Return the (X, Y) coordinate for the center point of the cell that contains the specified text.  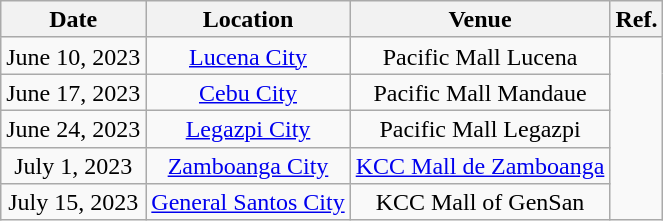
June 24, 2023 (74, 128)
Zamboanga City (248, 166)
July 1, 2023 (74, 166)
Cebu City (248, 92)
Pacific Mall Mandaue (480, 92)
Location (248, 20)
Legazpi City (248, 128)
KCC Mall de Zamboanga (480, 166)
Pacific Mall Lucena (480, 56)
Date (74, 20)
Pacific Mall Legazpi (480, 128)
June 17, 2023 (74, 92)
General Santos City (248, 202)
KCC Mall of GenSan (480, 202)
Venue (480, 20)
Ref. (636, 20)
July 15, 2023 (74, 202)
Lucena City (248, 56)
June 10, 2023 (74, 56)
